Scan for the cell matching the given text and deliver its [X, Y] coordinate at center. 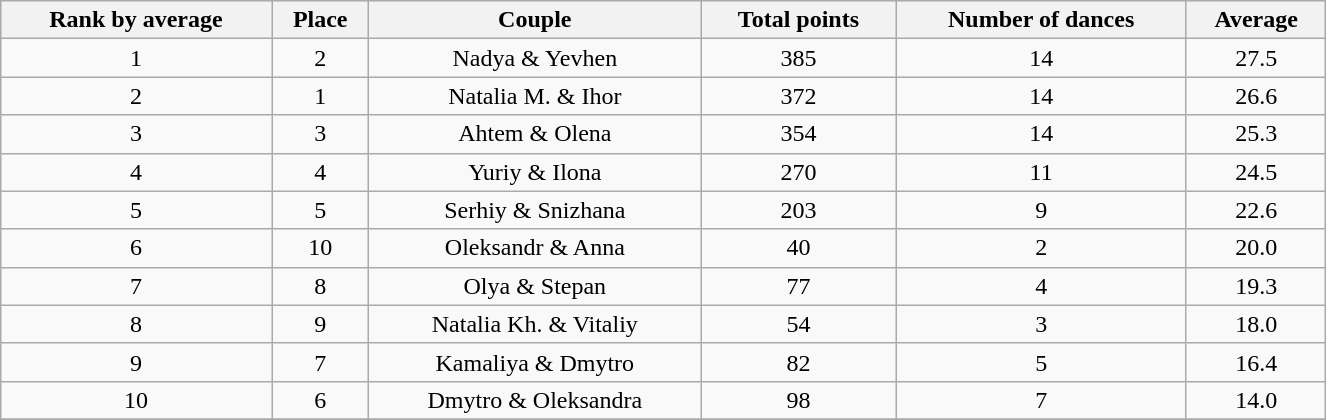
Natalia M. & Ihor [535, 96]
Couple [535, 20]
98 [798, 400]
82 [798, 362]
25.3 [1256, 134]
27.5 [1256, 58]
16.4 [1256, 362]
Olya & Stepan [535, 286]
22.6 [1256, 210]
40 [798, 248]
54 [798, 324]
14.0 [1256, 400]
Ahtem & Olena [535, 134]
203 [798, 210]
270 [798, 172]
18.0 [1256, 324]
Place [320, 20]
Serhiy & Snizhana [535, 210]
Rank by average [136, 20]
24.5 [1256, 172]
354 [798, 134]
385 [798, 58]
Oleksandr & Anna [535, 248]
Nadya & Yevhen [535, 58]
20.0 [1256, 248]
Number of dances [1042, 20]
Natalia Kh. & Vitaliy [535, 324]
Total points [798, 20]
Yuriy & Ilona [535, 172]
26.6 [1256, 96]
11 [1042, 172]
Average [1256, 20]
372 [798, 96]
Dmytro & Oleksandra [535, 400]
19.3 [1256, 286]
Kamaliya & Dmytro [535, 362]
77 [798, 286]
